Pinpoint the cell where the given text exists, returning its (X, Y) midpoint coordinate. 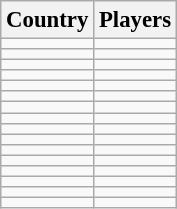
Players (136, 20)
Country (48, 20)
